Search for the cell housing the specified text and yield its (x, y) center coordinate. 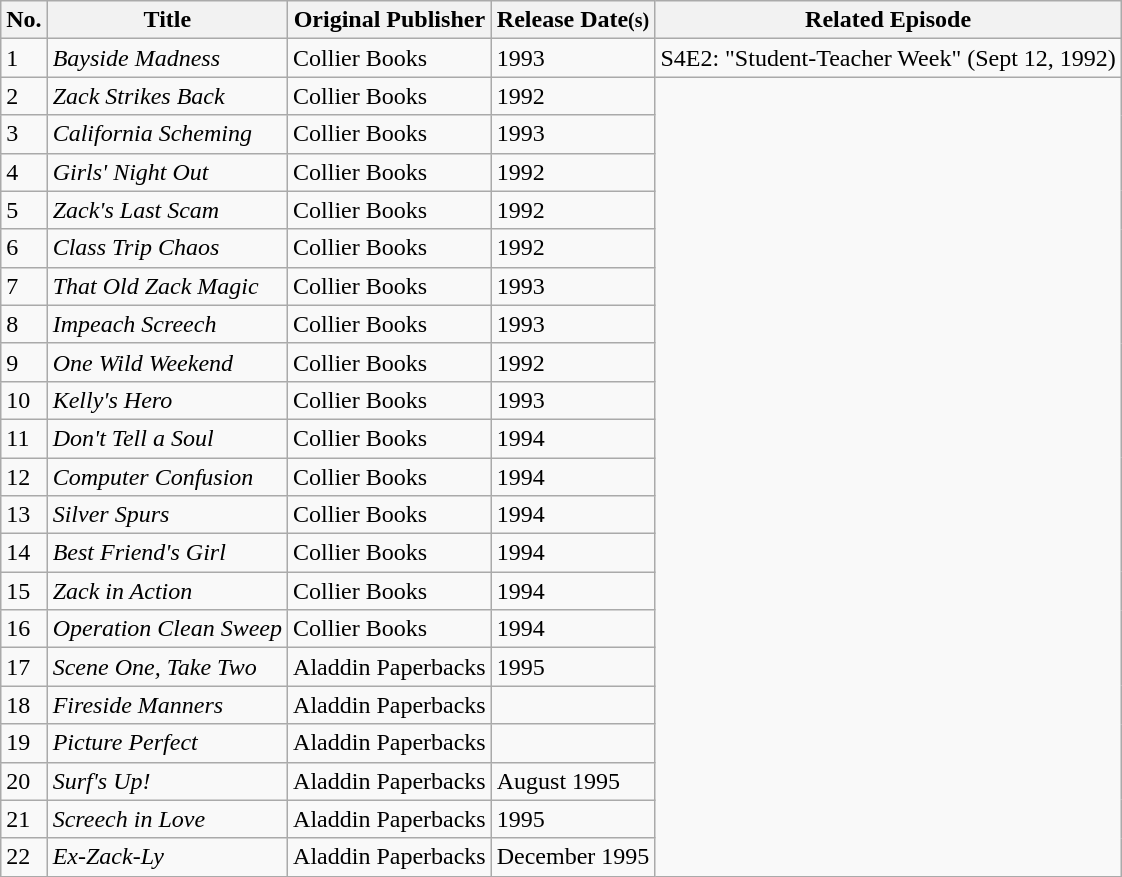
6 (24, 248)
Scene One, Take Two (167, 667)
17 (24, 667)
That Old Zack Magic (167, 286)
Title (167, 20)
11 (24, 438)
December 1995 (573, 857)
Silver Spurs (167, 515)
Girls' Night Out (167, 172)
S4E2: "Student-Teacher Week" (Sept 12, 1992) (888, 58)
Operation Clean Sweep (167, 629)
10 (24, 400)
Computer Confusion (167, 477)
9 (24, 362)
14 (24, 553)
Related Episode (888, 20)
Original Publisher (390, 20)
7 (24, 286)
Best Friend's Girl (167, 553)
One Wild Weekend (167, 362)
Picture Perfect (167, 743)
16 (24, 629)
1 (24, 58)
Surf's Up! (167, 781)
4 (24, 172)
8 (24, 324)
15 (24, 591)
California Scheming (167, 134)
Kelly's Hero (167, 400)
5 (24, 210)
13 (24, 515)
Ex-Zack-Ly (167, 857)
Class Trip Chaos (167, 248)
Fireside Manners (167, 705)
20 (24, 781)
August 1995 (573, 781)
Release Date(s) (573, 20)
Impeach Screech (167, 324)
22 (24, 857)
21 (24, 819)
12 (24, 477)
Bayside Madness (167, 58)
3 (24, 134)
2 (24, 96)
18 (24, 705)
Don't Tell a Soul (167, 438)
Zack Strikes Back (167, 96)
Zack's Last Scam (167, 210)
Zack in Action (167, 591)
Screech in Love (167, 819)
No. (24, 20)
19 (24, 743)
